Pinpoint the cell where the given text exists, returning its (X, Y) midpoint coordinate. 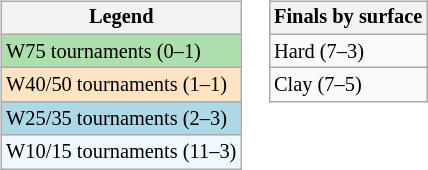
Finals by surface (348, 18)
W10/15 tournaments (11–3) (121, 152)
W40/50 tournaments (1–1) (121, 85)
Hard (7–3) (348, 51)
Legend (121, 18)
Clay (7–5) (348, 85)
W25/35 tournaments (2–3) (121, 119)
W75 tournaments (0–1) (121, 51)
